Pinpoint the cell where the given text exists, returning its (x, y) midpoint coordinate. 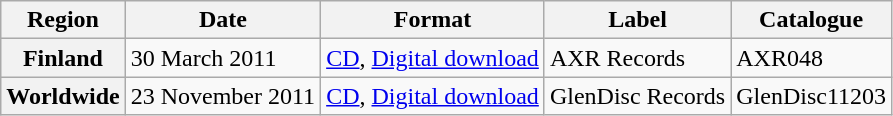
Format (433, 20)
AXR Records (637, 58)
Label (637, 20)
Date (222, 20)
Worldwide (63, 96)
AXR048 (812, 58)
Catalogue (812, 20)
GlenDisc11203 (812, 96)
Finland (63, 58)
Region (63, 20)
30 March 2011 (222, 58)
GlenDisc Records (637, 96)
23 November 2011 (222, 96)
